Find where the given text appears and provide that cell's center as (x, y) coordinate. 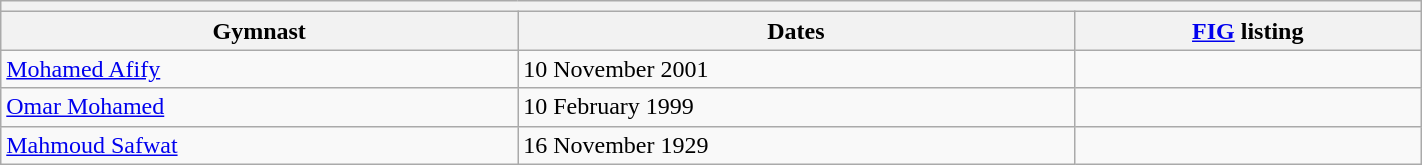
Gymnast (260, 31)
FIG listing (1248, 31)
10 November 2001 (796, 69)
16 November 1929 (796, 145)
10 February 1999 (796, 107)
Mohamed Afify (260, 69)
Mahmoud Safwat (260, 145)
Dates (796, 31)
Omar Mohamed (260, 107)
